Scan for the cell matching the given text and deliver its (x, y) coordinate at center. 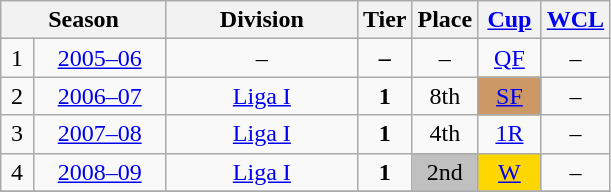
Cup (510, 20)
4 (17, 172)
QF (510, 58)
2nd (445, 172)
2 (17, 96)
WCL (575, 20)
2008–09 (100, 172)
SF (510, 96)
Tier (384, 20)
Place (445, 20)
2006–07 (100, 96)
2007–08 (100, 134)
W (510, 172)
3 (17, 134)
1R (510, 134)
8th (445, 96)
4th (445, 134)
Season (84, 20)
Division (262, 20)
2005–06 (100, 58)
